For the text-containing cell, return its midpoint in (x, y) coordinate format. 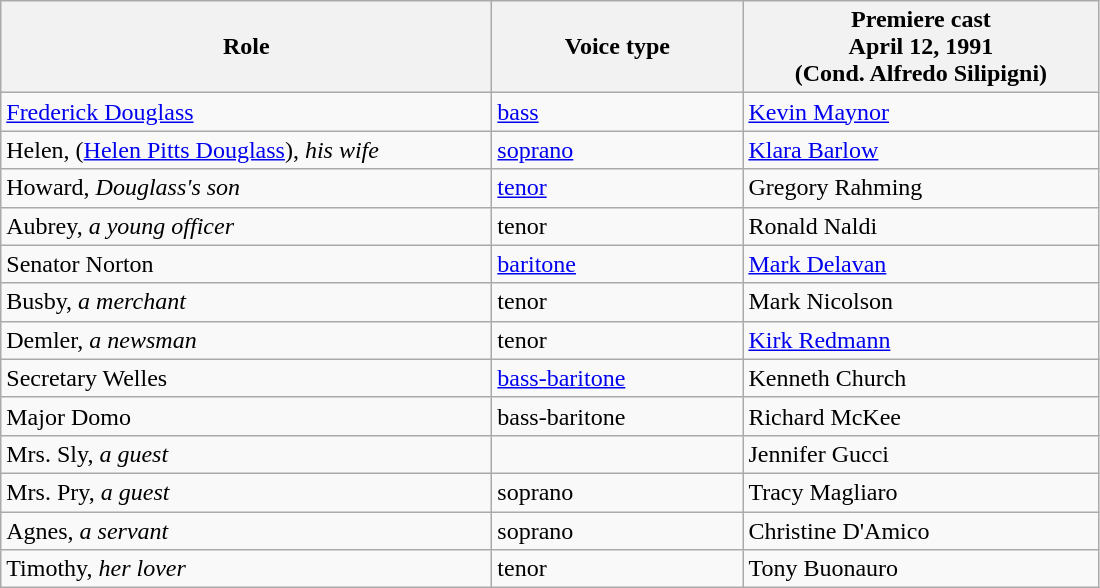
Helen, (Helen Pitts Douglass), his wife (246, 150)
Christine D'Amico (921, 531)
Agnes, a servant (246, 531)
Role (246, 47)
baritone (618, 264)
Premiere castApril 12, 1991(Cond. Alfredo Silipigni) (921, 47)
Senator Norton (246, 264)
Mrs. Pry, a guest (246, 492)
Richard McKee (921, 416)
Jennifer Gucci (921, 454)
Frederick Douglass (246, 112)
Mark Nicolson (921, 302)
Klara Barlow (921, 150)
Voice type (618, 47)
Tracy Magliaro (921, 492)
Mrs. Sly, a guest (246, 454)
Mark Delavan (921, 264)
Aubrey, a young officer (246, 226)
Kevin Maynor (921, 112)
Tony Buonauro (921, 569)
Ronald Naldi (921, 226)
Kirk Redmann (921, 340)
Secretary Welles (246, 378)
bass (618, 112)
Howard, Douglass's son (246, 188)
Gregory Rahming (921, 188)
Kenneth Church (921, 378)
Timothy, her lover (246, 569)
Busby, a merchant (246, 302)
Major Domo (246, 416)
Demler, a newsman (246, 340)
